From the cell containing the given text, extract its center point as (X, Y) coordinate. 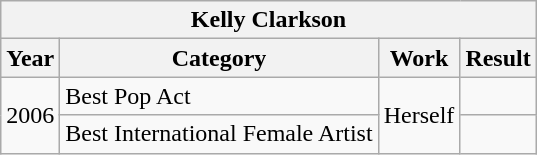
Result (498, 58)
2006 (30, 115)
Category (219, 58)
Best Pop Act (219, 96)
Work (419, 58)
Year (30, 58)
Best International Female Artist (219, 134)
Herself (419, 115)
Kelly Clarkson (269, 20)
